Identify which cell holds the provided text, then report its (x, y) central coordinate. 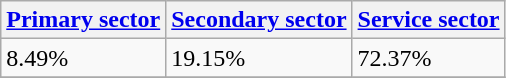
Primary sector (84, 20)
19.15% (259, 58)
72.37% (428, 58)
Secondary sector (259, 20)
8.49% (84, 58)
Service sector (428, 20)
